For the text-containing cell, return its midpoint in [x, y] coordinate format. 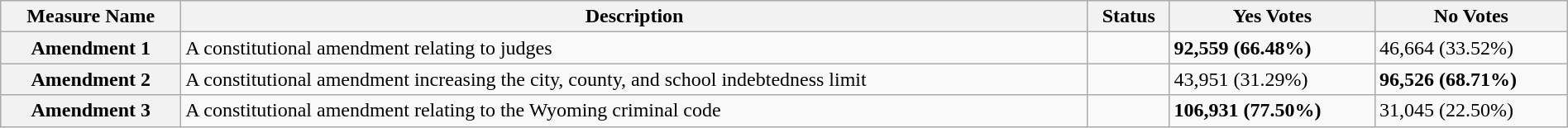
Description [635, 17]
No Votes [1472, 17]
A constitutional amendment relating to judges [635, 48]
A constitutional amendment relating to the Wyoming criminal code [635, 111]
46,664 (33.52%) [1472, 48]
96,526 (68.71%) [1472, 79]
31,045 (22.50%) [1472, 111]
Status [1128, 17]
Amendment 1 [91, 48]
A constitutional amendment increasing the city, county, and school indebtedness limit [635, 79]
Amendment 2 [91, 79]
106,931 (77.50%) [1272, 111]
Yes Votes [1272, 17]
Measure Name [91, 17]
43,951 (31.29%) [1272, 79]
92,559 (66.48%) [1272, 48]
Amendment 3 [91, 111]
